Find where the given text appears and provide that cell's center as [x, y] coordinate. 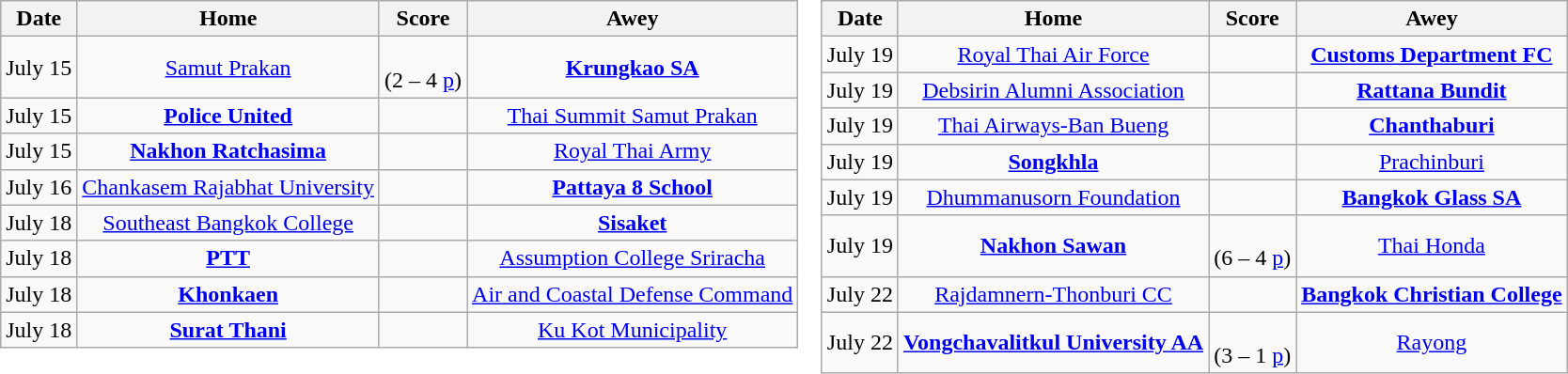
Songkhla [1053, 162]
Khonkaen [228, 294]
Prachinburi [1432, 162]
Nakhon Sawan [1053, 246]
Debsirin Alumni Association [1053, 90]
Vongchavalitkul University AA [1053, 342]
Rajdamnern-Thonburi CC [1053, 294]
Rattana Bundit [1432, 90]
Thai Summit Samut Prakan [633, 116]
Assumption College Sriracha [633, 258]
PTT [228, 258]
Krungkao SA [633, 68]
(2 – 4 p) [423, 68]
Royal Thai Army [633, 151]
Royal Thai Air Force [1053, 55]
Bangkok Christian College [1432, 294]
Chanthaburi [1432, 126]
Nakhon Ratchasima [228, 151]
Dhummanusorn Foundation [1053, 197]
Samut Prakan [228, 68]
Ku Kot Municipality [633, 330]
Rayong [1432, 342]
Surat Thani [228, 330]
Pattaya 8 School [633, 187]
Chankasem Rajabhat University [228, 187]
Air and Coastal Defense Command [633, 294]
Sisaket [633, 223]
Thai Honda [1432, 246]
Customs Department FC [1432, 55]
July 16 [39, 187]
(3 – 1 p) [1252, 342]
Southeast Bangkok College [228, 223]
Bangkok Glass SA [1432, 197]
Police United [228, 116]
Thai Airways-Ban Bueng [1053, 126]
(6 – 4 p) [1252, 246]
